Extract the [X, Y] coordinate from the center of the cell holding the provided text.  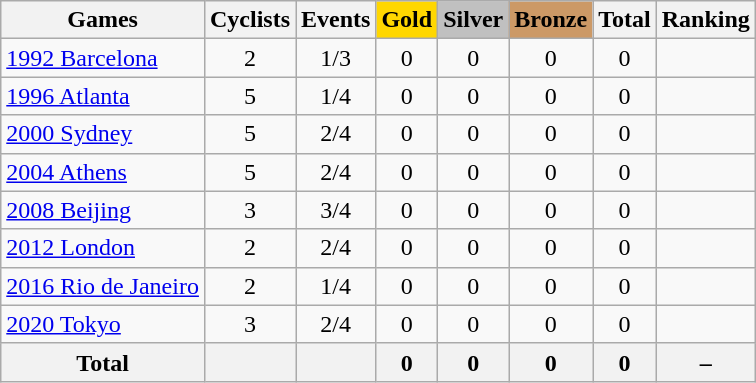
1992 Barcelona [103, 58]
Games [103, 20]
2000 Sydney [103, 134]
2004 Athens [103, 172]
2012 London [103, 248]
1/3 [336, 58]
2016 Rio de Janeiro [103, 286]
Bronze [551, 20]
1996 Atlanta [103, 96]
– [706, 362]
Ranking [706, 20]
Silver [474, 20]
Events [336, 20]
Cyclists [250, 20]
2020 Tokyo [103, 324]
Gold [407, 20]
2008 Beijing [103, 210]
3/4 [336, 210]
